Scan for the cell matching the given text and deliver its [X, Y] coordinate at center. 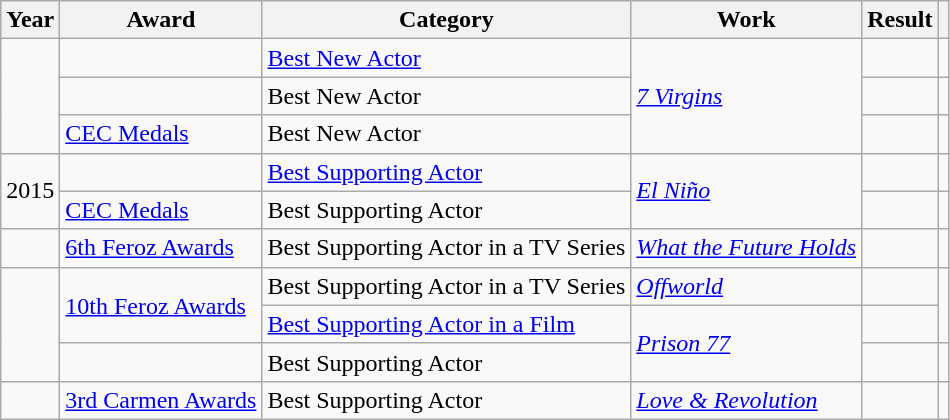
Offworld [746, 286]
Work [746, 20]
Result [900, 20]
Prison 77 [746, 343]
Category [446, 20]
Love & Revolution [746, 400]
Award [161, 20]
El Niño [746, 191]
Year [30, 20]
3rd Carmen Awards [161, 400]
What the Future Holds [746, 248]
10th Feroz Awards [161, 305]
6th Feroz Awards [161, 248]
Best Supporting Actor in a Film [446, 324]
7 Virgins [746, 96]
2015 [30, 191]
